Return [X, Y] of the center of cell containing provided text 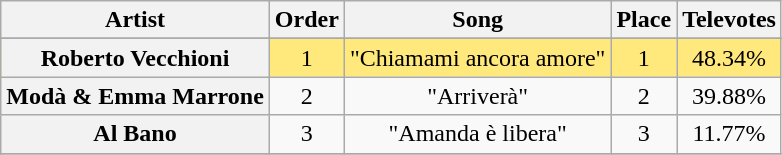
Roberto Vecchioni [136, 58]
Song [478, 20]
48.34% [730, 58]
39.88% [730, 96]
11.77% [730, 134]
Modà & Emma Marrone [136, 96]
Order [306, 20]
"Amanda è libera" [478, 134]
"Chiamami ancora amore" [478, 58]
Televotes [730, 20]
"Arriverà" [478, 96]
Artist [136, 20]
Place [644, 20]
Al Bano [136, 134]
